Locate the cell with the specified text and output its [x, y] center coordinate. 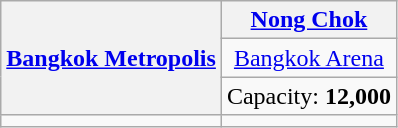
Bangkok Metropolis [112, 58]
Capacity: 12,000 [308, 96]
Nong Chok [308, 20]
Bangkok Arena [308, 58]
